Detect which cell encompasses the target text, then output its [x, y] center coordinate. 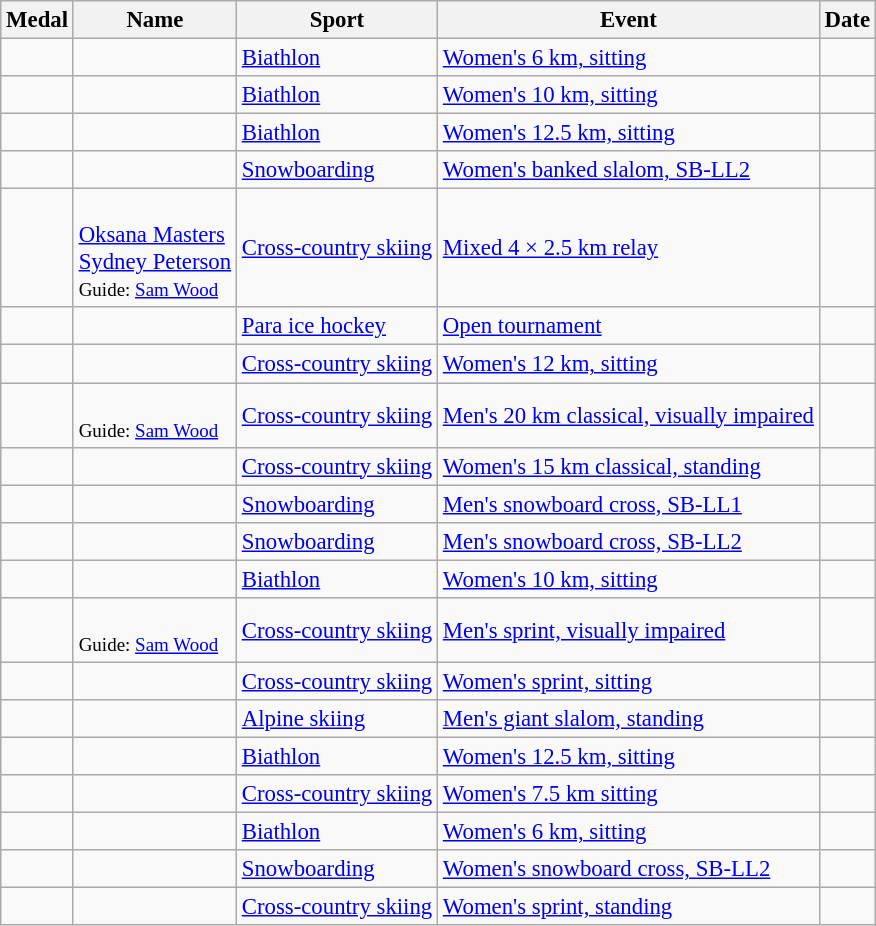
Para ice hockey [336, 327]
Women's 15 km classical, standing [629, 466]
Date [847, 20]
Men's snowboard cross, SB-LL2 [629, 541]
Women's sprint, sitting [629, 681]
Women's 12 km, sitting [629, 364]
Open tournament [629, 327]
Women's 7.5 km sitting [629, 794]
Oksana MastersSydney PetersonGuide: Sam Wood [154, 248]
Women's sprint, standing [629, 907]
Women's banked slalom, SB-LL2 [629, 170]
Name [154, 20]
Sport [336, 20]
Men's snowboard cross, SB-LL1 [629, 504]
Women's snowboard cross, SB-LL2 [629, 869]
Mixed 4 × 2.5 km relay [629, 248]
Medal [38, 20]
Alpine skiing [336, 719]
Men's giant slalom, standing [629, 719]
Men's 20 km classical, visually impaired [629, 416]
Men's sprint, visually impaired [629, 630]
Event [629, 20]
